Return the (x, y) coordinate for the center point of the cell that contains the specified text.  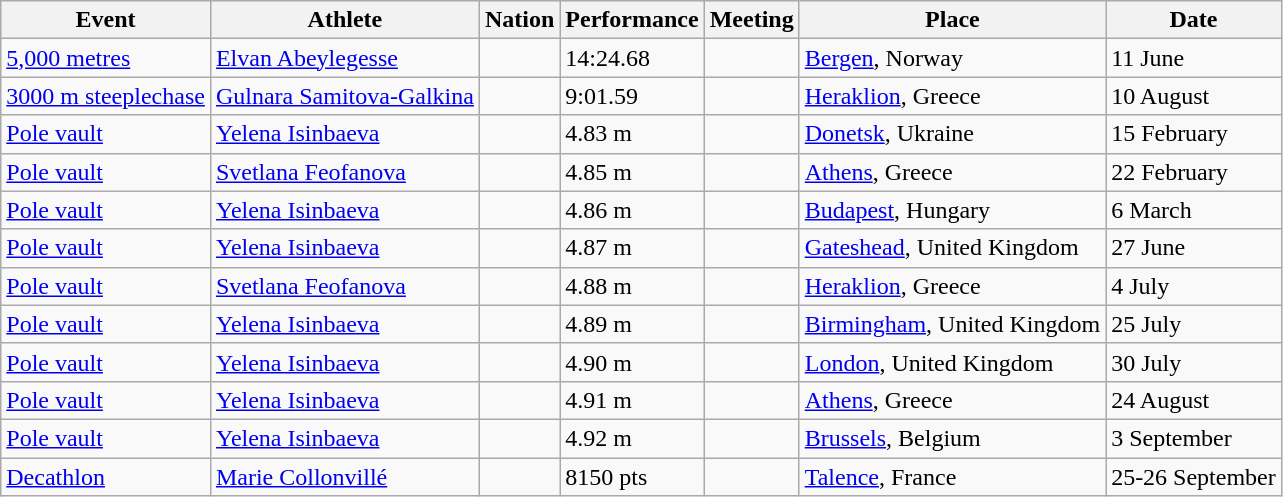
5,000 metres (106, 58)
Budapest, Hungary (952, 210)
Nation (519, 20)
4.92 m (632, 438)
4.83 m (632, 134)
Performance (632, 20)
Donetsk, Ukraine (952, 134)
4.85 m (632, 172)
22 February (1194, 172)
London, United Kingdom (952, 362)
4.86 m (632, 210)
25 July (1194, 324)
4.88 m (632, 286)
25-26 September (1194, 477)
Talence, France (952, 477)
3000 m steeplechase (106, 96)
10 August (1194, 96)
3 September (1194, 438)
Brussels, Belgium (952, 438)
Meeting (752, 20)
4.90 m (632, 362)
4.89 m (632, 324)
Elvan Abeylegesse (344, 58)
4 July (1194, 286)
Marie Collonvillé (344, 477)
6 March (1194, 210)
9:01.59 (632, 96)
4.91 m (632, 400)
Gateshead, United Kingdom (952, 248)
Bergen, Norway (952, 58)
Decathlon (106, 477)
27 June (1194, 248)
30 July (1194, 362)
Athlete (344, 20)
Gulnara Samitova-Galkina (344, 96)
8150 pts (632, 477)
Place (952, 20)
14:24.68 (632, 58)
4.87 m (632, 248)
24 August (1194, 400)
15 February (1194, 134)
Birmingham, United Kingdom (952, 324)
11 June (1194, 58)
Event (106, 20)
Date (1194, 20)
